Return the (x, y) coordinate for the center point of the cell that contains the specified text.  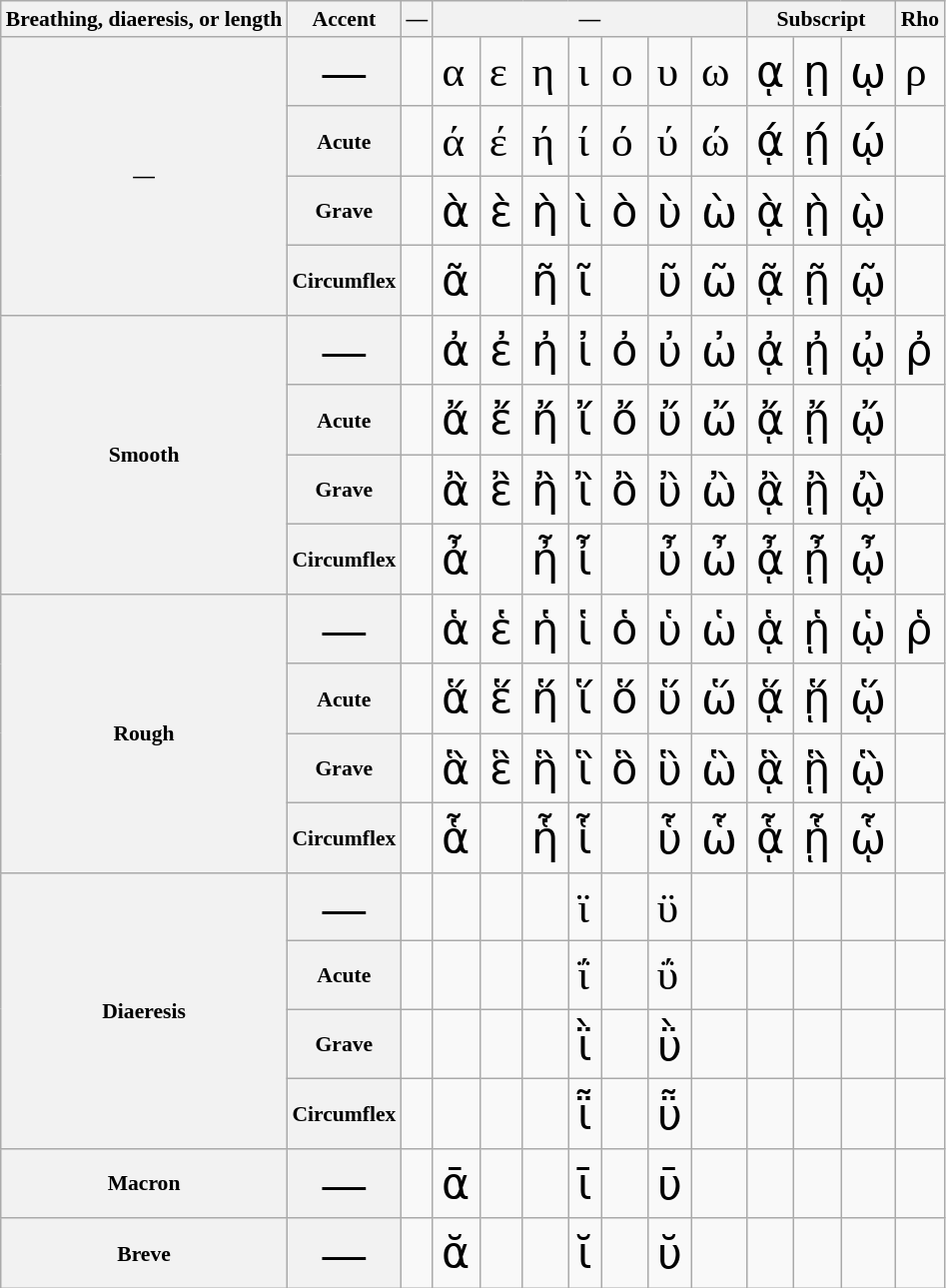
ᾁ (769, 629)
ὂ (625, 490)
ὶ (585, 211)
ὑ (669, 629)
ῴ (869, 141)
ᾦ (869, 559)
ἕ (501, 698)
ὃ (625, 768)
ὺ (669, 211)
ᾴ (769, 141)
ᾕ (817, 698)
ᾅ (769, 698)
ί (585, 141)
ῆ (545, 280)
ᾡ (869, 629)
ρ (921, 71)
ὴ (545, 211)
ᾢ (869, 490)
ἤ (545, 420)
ᾣ (869, 768)
ᾧ (869, 837)
ὁ (625, 629)
Breathing, diaeresis, or length (144, 19)
ε (501, 71)
ὖ (669, 559)
ᾱ (456, 1183)
υ (669, 71)
ὡ (719, 629)
η (545, 71)
ἂ (456, 490)
Accent (344, 19)
ϋ (669, 906)
ῠ (669, 1253)
ώ (719, 141)
ΐ (585, 974)
ὸ (625, 211)
α (456, 71)
Subscript (821, 19)
ῢ (669, 1044)
ὅ (625, 698)
ἱ (585, 629)
ἑ (501, 629)
ύ (669, 141)
ᾔ (817, 420)
ά (456, 141)
ὒ (669, 490)
ῂ (817, 211)
ἲ (585, 490)
ῄ (817, 141)
Rho (921, 19)
ή (545, 141)
ὠ (719, 350)
ἵ (585, 698)
ᾆ (769, 559)
ὤ (719, 420)
ἴ (585, 420)
ο (625, 71)
ᾓ (817, 768)
ἓ (501, 768)
ἀ (456, 350)
ᾂ (769, 490)
ὄ (625, 420)
ό (625, 141)
ἅ (456, 698)
ὀ (625, 350)
ὢ (719, 490)
ᾷ (769, 280)
ὦ (719, 559)
ω (719, 71)
ᾳ (769, 71)
ῶ (719, 280)
ἠ (545, 350)
ἷ (585, 837)
ὣ (719, 768)
ῷ (869, 280)
ῃ (817, 71)
ῖ (585, 280)
ῡ (669, 1183)
ἡ (545, 629)
ῒ (585, 1044)
ῇ (817, 280)
ῦ (669, 280)
ϊ (585, 906)
Macron (144, 1183)
ᾖ (817, 559)
ὓ (669, 768)
Rough (144, 733)
Breve (144, 1253)
ᾐ (817, 350)
ᾇ (769, 837)
ἳ (585, 768)
ἇ (456, 837)
Smooth (144, 454)
ἃ (456, 768)
ᾗ (817, 837)
ῑ (585, 1183)
ῗ (585, 1113)
ἧ (545, 837)
ᾰ (456, 1253)
ῥ (921, 629)
Diaeresis (144, 1010)
ἄ (456, 420)
ἁ (456, 629)
ᾃ (769, 768)
ἦ (545, 559)
ΰ (669, 974)
ᾑ (817, 629)
ὧ (719, 837)
ἶ (585, 559)
ἆ (456, 559)
ᾀ (769, 350)
ὥ (719, 698)
ᾒ (817, 490)
ἥ (545, 698)
ἰ (585, 350)
ᾲ (769, 211)
ᾥ (869, 698)
ὼ (719, 211)
ὰ (456, 211)
ῧ (669, 1113)
ᾶ (456, 280)
ἐ (501, 350)
ὲ (501, 211)
ᾠ (869, 350)
ι (585, 71)
ῳ (869, 71)
έ (501, 141)
ὐ (669, 350)
ὗ (669, 837)
ᾄ (769, 420)
ἒ (501, 490)
ἔ (501, 420)
ὕ (669, 698)
ῐ (585, 1253)
ὔ (669, 420)
ῤ (921, 350)
ᾤ (869, 420)
ἢ (545, 490)
ῲ (869, 211)
ἣ (545, 768)
